Identify which cell holds the provided text, then report its (X, Y) central coordinate. 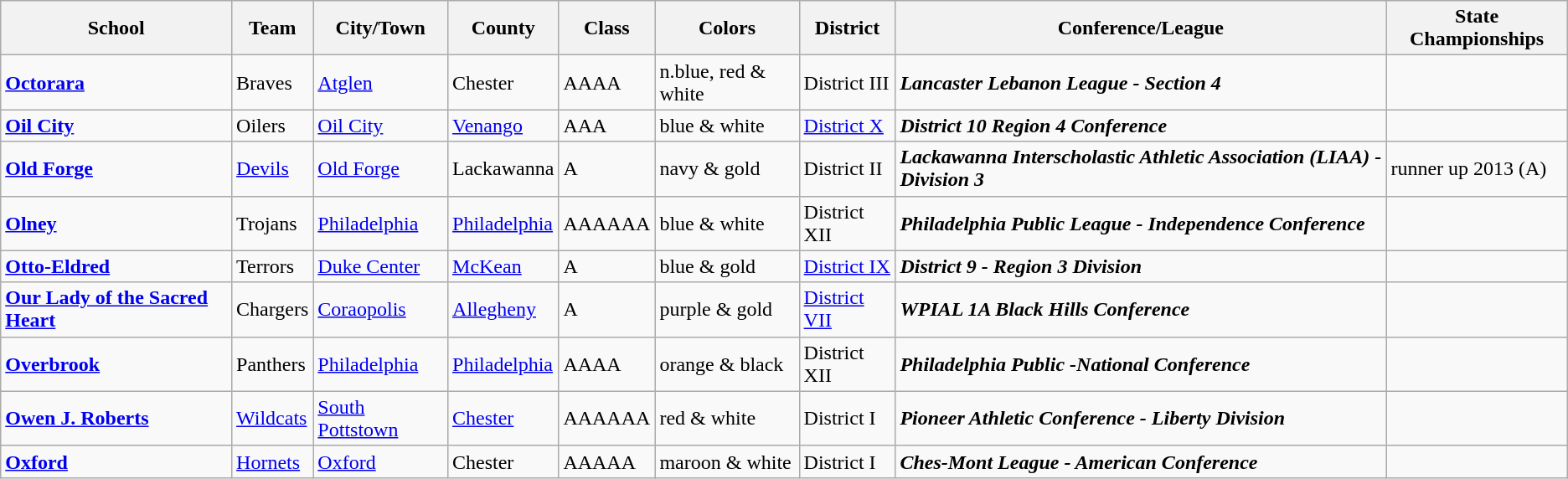
navy & gold (727, 169)
Oilers (273, 126)
South Pottstown (380, 419)
City/Town (380, 28)
County (503, 28)
maroon & white (727, 461)
Terrors (273, 266)
AAAAA (606, 461)
n.blue, red & white (727, 82)
Coraopolis (380, 310)
Philadelphia Public -National Conference (1141, 363)
McKean (503, 266)
Philadelphia Public League - Independence Conference (1141, 223)
red & white (727, 419)
District IX (848, 266)
Olney (116, 223)
runner up 2013 (A) (1477, 169)
Panthers (273, 363)
WPIAL 1A Black Hills Conference (1141, 310)
District 9 - Region 3 Division (1141, 266)
AAA (606, 126)
District II (848, 169)
District VII (848, 310)
purple & gold (727, 310)
Chargers (273, 310)
District (848, 28)
State Championships (1477, 28)
Octorara (116, 82)
Owen J. Roberts (116, 419)
Overbrook (116, 363)
Trojans (273, 223)
School (116, 28)
Ches-Mont League - American Conference (1141, 461)
Duke Center (380, 266)
Atglen (380, 82)
Wildcats (273, 419)
Devils (273, 169)
Hornets (273, 461)
blue & gold (727, 266)
Team (273, 28)
District 10 Region 4 Conference (1141, 126)
Pioneer Athletic Conference - Liberty Division (1141, 419)
Allegheny (503, 310)
orange & black (727, 363)
District X (848, 126)
Venango (503, 126)
Otto-Eldred (116, 266)
Conference/League (1141, 28)
Class (606, 28)
Our Lady of the Sacred Heart (116, 310)
Braves (273, 82)
Colors (727, 28)
Lancaster Lebanon League - Section 4 (1141, 82)
Lackawanna (503, 169)
District III (848, 82)
Lackawanna Interscholastic Athletic Association (LIAA) - Division 3 (1141, 169)
